Locate the cell with the specified text and output its [x, y] center coordinate. 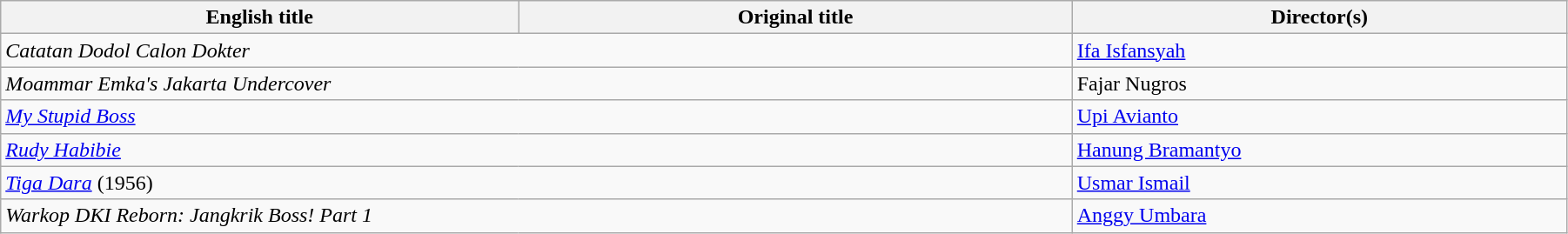
Director(s) [1319, 17]
Hanung Bramantyo [1319, 150]
Fajar Nugros [1319, 84]
Rudy Habibie [536, 150]
Catatan Dodol Calon Dokter [536, 50]
My Stupid Boss [536, 117]
Tiga Dara (1956) [536, 183]
Usmar Ismail [1319, 183]
Anggy Umbara [1319, 216]
English title [259, 17]
Ifa Isfansyah [1319, 50]
Warkop DKI Reborn: Jangkrik Boss! Part 1 [536, 216]
Original title [795, 17]
Upi Avianto [1319, 117]
Moammar Emka's Jakarta Undercover [536, 84]
